Identify which cell holds the provided text, then report its (x, y) central coordinate. 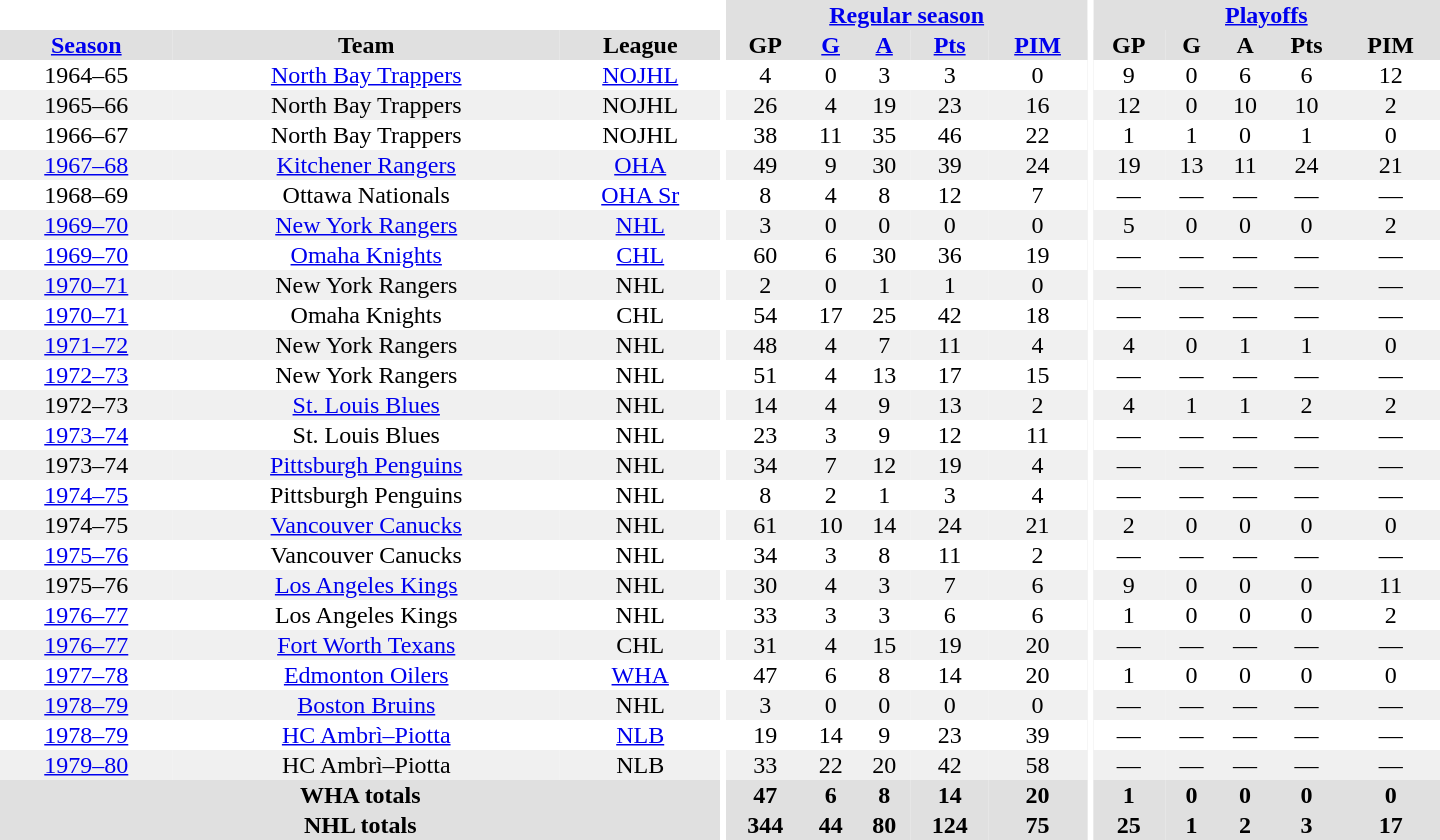
OHA (640, 165)
Team (366, 45)
61 (766, 525)
Edmonton Oilers (366, 675)
18 (1038, 315)
1968–69 (86, 195)
1977–78 (86, 675)
Regular season (907, 15)
Fort Worth Texans (366, 645)
OHA Sr (640, 195)
26 (766, 105)
60 (766, 255)
Ottawa Nationals (366, 195)
5 (1129, 225)
36 (950, 255)
WHA (640, 675)
58 (1038, 765)
League (640, 45)
44 (831, 825)
48 (766, 345)
46 (950, 135)
51 (766, 375)
80 (884, 825)
16 (1038, 105)
Boston Bruins (366, 705)
49 (766, 165)
38 (766, 135)
1979–80 (86, 765)
Kitchener Rangers (366, 165)
Season (86, 45)
75 (1038, 825)
NHL totals (360, 825)
35 (884, 135)
1966–67 (86, 135)
124 (950, 825)
344 (766, 825)
31 (766, 645)
1964–65 (86, 75)
WHA totals (360, 795)
1965–66 (86, 105)
54 (766, 315)
Playoffs (1266, 15)
1967–68 (86, 165)
1971–72 (86, 345)
